Scan for the cell matching the given text and deliver its [X, Y] coordinate at center. 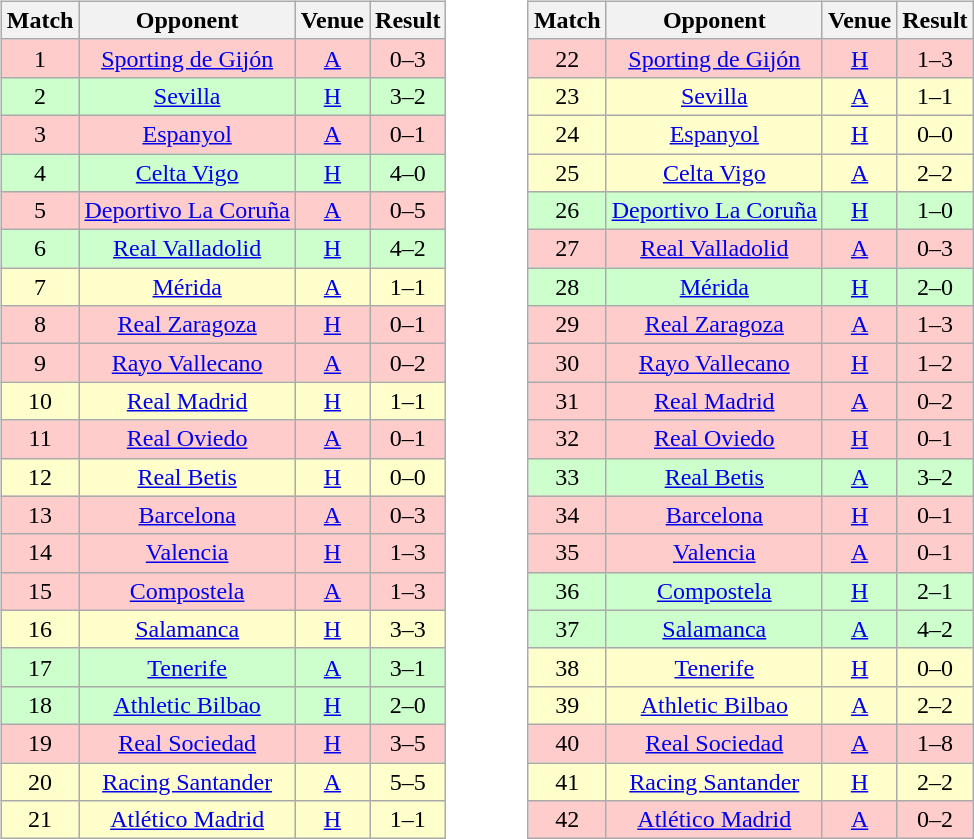
29 [567, 325]
18 [40, 705]
9 [40, 363]
7 [40, 287]
4–0 [408, 173]
0–5 [408, 211]
39 [567, 705]
25 [567, 173]
26 [567, 211]
1–2 [935, 363]
4 [40, 173]
5–5 [408, 781]
10 [40, 401]
36 [567, 591]
24 [567, 134]
1–0 [935, 211]
2–1 [935, 591]
40 [567, 743]
3–5 [408, 743]
27 [567, 249]
42 [567, 820]
33 [567, 477]
37 [567, 629]
16 [40, 629]
13 [40, 515]
8 [40, 325]
30 [567, 363]
31 [567, 401]
5 [40, 211]
38 [567, 667]
12 [40, 477]
35 [567, 553]
3–1 [408, 667]
32 [567, 439]
22 [567, 58]
15 [40, 591]
20 [40, 781]
3–3 [408, 629]
6 [40, 249]
1 [40, 58]
14 [40, 553]
41 [567, 781]
21 [40, 820]
19 [40, 743]
28 [567, 287]
34 [567, 515]
11 [40, 439]
3 [40, 134]
1–8 [935, 743]
17 [40, 667]
23 [567, 96]
2 [40, 96]
